From the cell containing the given text, extract its center point as [x, y] coordinate. 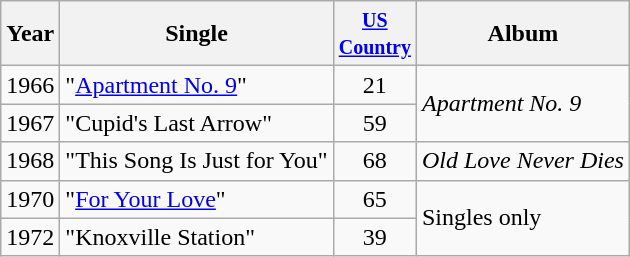
59 [374, 123]
"Apartment No. 9" [196, 85]
1967 [30, 123]
Year [30, 34]
1966 [30, 85]
"Knoxville Station" [196, 237]
"This Song Is Just for You" [196, 161]
"For Your Love" [196, 199]
65 [374, 199]
1970 [30, 199]
68 [374, 161]
US Country [374, 34]
Apartment No. 9 [522, 104]
1972 [30, 237]
Album [522, 34]
Old Love Never Dies [522, 161]
21 [374, 85]
39 [374, 237]
Singles only [522, 218]
"Cupid's Last Arrow" [196, 123]
Single [196, 34]
1968 [30, 161]
